Output the (X, Y) coordinate of the center of the cell containing the given text.  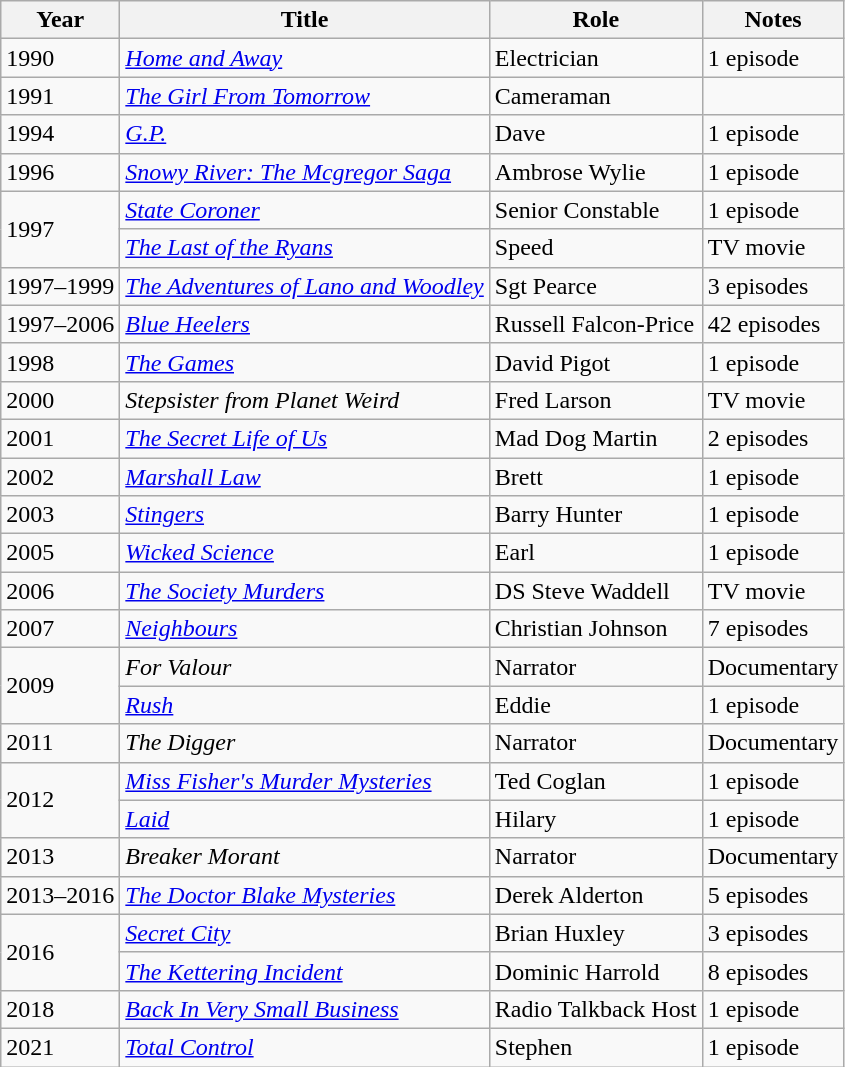
The Digger (304, 743)
2000 (60, 400)
Fred Larson (596, 400)
2002 (60, 477)
Derek Alderton (596, 895)
1991 (60, 96)
The Games (304, 362)
The Kettering Incident (304, 971)
Rush (304, 705)
Cameraman (596, 96)
Year (60, 20)
Brett (596, 477)
2006 (60, 591)
Radio Talkback Host (596, 1009)
Wicked Science (304, 553)
Stingers (304, 515)
2007 (60, 629)
The Girl From Tomorrow (304, 96)
Stepsister from Planet Weird (304, 400)
State Coroner (304, 210)
2012 (60, 800)
Secret City (304, 933)
Speed (596, 248)
1997–1999 (60, 286)
Notes (773, 20)
The Last of the Ryans (304, 248)
Christian Johnson (596, 629)
Snowy River: The Mcgregor Saga (304, 172)
2013 (60, 857)
Home and Away (304, 58)
42 episodes (773, 324)
2011 (60, 743)
The Secret Life of Us (304, 438)
2009 (60, 686)
David Pigot (596, 362)
2005 (60, 553)
Russell Falcon-Price (596, 324)
Miss Fisher's Murder Mysteries (304, 781)
Back In Very Small Business (304, 1009)
Eddie (596, 705)
Dave (596, 134)
2 episodes (773, 438)
Barry Hunter (596, 515)
2001 (60, 438)
Total Control (304, 1047)
Senior Constable (596, 210)
Title (304, 20)
8 episodes (773, 971)
The Society Murders (304, 591)
Laid (304, 819)
Earl (596, 553)
2018 (60, 1009)
1994 (60, 134)
2016 (60, 952)
1997 (60, 229)
1997–2006 (60, 324)
Ambrose Wylie (596, 172)
Blue Heelers (304, 324)
1996 (60, 172)
2021 (60, 1047)
Stephen (596, 1047)
G.P. (304, 134)
Mad Dog Martin (596, 438)
7 episodes (773, 629)
DS Steve Waddell (596, 591)
1998 (60, 362)
1990 (60, 58)
The Doctor Blake Mysteries (304, 895)
Dominic Harrold (596, 971)
Brian Huxley (596, 933)
Marshall Law (304, 477)
For Valour (304, 667)
Hilary (596, 819)
Electrician (596, 58)
5 episodes (773, 895)
2013–2016 (60, 895)
Breaker Morant (304, 857)
Sgt Pearce (596, 286)
2003 (60, 515)
The Adventures of Lano and Woodley (304, 286)
Neighbours (304, 629)
Role (596, 20)
Ted Coglan (596, 781)
